Capture the cell that displays the provided text and extract its [X, Y] central coordinate. 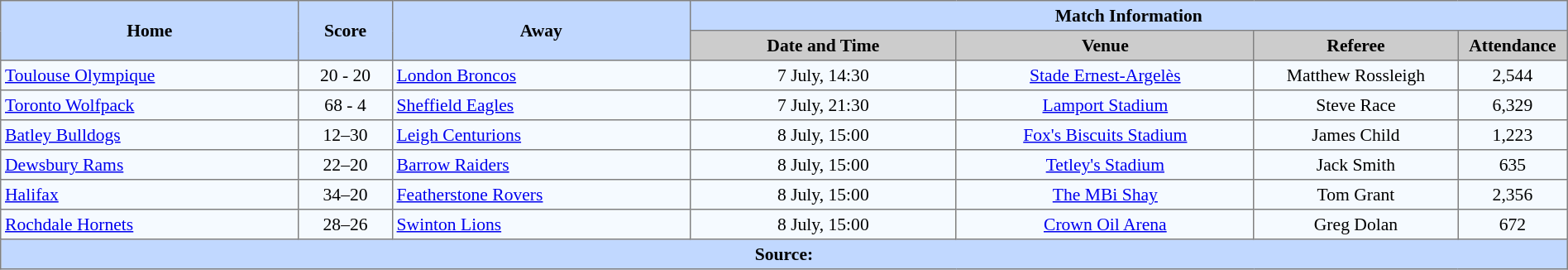
2,544 [1513, 75]
Sheffield Eagles [541, 105]
Leigh Centurions [541, 135]
635 [1513, 165]
Referee [1355, 46]
Matthew Rossleigh [1355, 75]
12–30 [346, 135]
The MBi Shay [1105, 195]
34–20 [346, 195]
68 - 4 [346, 105]
Date and Time [823, 46]
1,223 [1513, 135]
Tom Grant [1355, 195]
Attendance [1513, 46]
Steve Race [1355, 105]
7 July, 21:30 [823, 105]
Jack Smith [1355, 165]
James Child [1355, 135]
Crown Oil Arena [1105, 224]
2,356 [1513, 195]
20 - 20 [346, 75]
7 July, 14:30 [823, 75]
Away [541, 31]
Rochdale Hornets [150, 224]
672 [1513, 224]
28–26 [346, 224]
Score [346, 31]
Featherstone Rovers [541, 195]
Toulouse Olympique [150, 75]
Tetley's Stadium [1105, 165]
Fox's Biscuits Stadium [1105, 135]
Toronto Wolfpack [150, 105]
Lamport Stadium [1105, 105]
Match Information [1128, 16]
Halifax [150, 195]
6,329 [1513, 105]
Greg Dolan [1355, 224]
Dewsbury Rams [150, 165]
Home [150, 31]
Source: [784, 254]
22–20 [346, 165]
Venue [1105, 46]
Batley Bulldogs [150, 135]
Barrow Raiders [541, 165]
Stade Ernest-Argelès [1105, 75]
London Broncos [541, 75]
Swinton Lions [541, 224]
